Extract the (x, y) coordinate from the center of the cell holding the provided text.  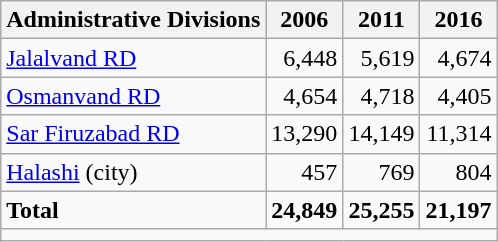
21,197 (458, 210)
2011 (382, 20)
14,149 (382, 134)
804 (458, 172)
2006 (304, 20)
Sar Firuzabad RD (134, 134)
5,619 (382, 58)
769 (382, 172)
Halashi (city) (134, 172)
4,654 (304, 96)
4,674 (458, 58)
Jalalvand RD (134, 58)
24,849 (304, 210)
Administrative Divisions (134, 20)
4,405 (458, 96)
457 (304, 172)
Total (134, 210)
25,255 (382, 210)
2016 (458, 20)
Osmanvand RD (134, 96)
4,718 (382, 96)
11,314 (458, 134)
13,290 (304, 134)
6,448 (304, 58)
